Return (X, Y) of the center of cell containing provided text 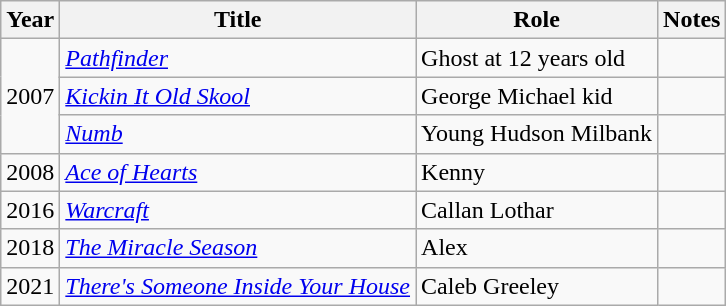
Title (238, 20)
Alex (537, 248)
2016 (30, 210)
Role (537, 20)
Notes (692, 20)
Caleb Greeley (537, 286)
Young Hudson Milbank (537, 134)
2007 (30, 96)
Kenny (537, 172)
Ace of Hearts (238, 172)
Numb (238, 134)
2008 (30, 172)
2018 (30, 248)
Ghost at 12 years old (537, 58)
Kickin It Old Skool (238, 96)
George Michael kid (537, 96)
2021 (30, 286)
Callan Lothar (537, 210)
Warcraft (238, 210)
The Miracle Season (238, 248)
There's Someone Inside Your House (238, 286)
Year (30, 20)
Pathfinder (238, 58)
